For the text-containing cell, return its midpoint in (x, y) coordinate format. 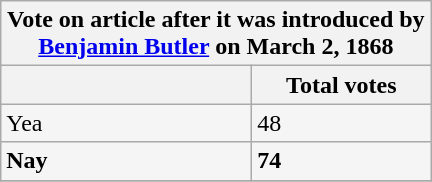
Nay (126, 161)
Total votes (342, 85)
48 (342, 123)
Yea (126, 123)
74 (342, 161)
Vote on article after it was introduced by Benjamin Butler on March 2, 1868 (216, 34)
